Find where the given text appears and provide that cell's center as [x, y] coordinate. 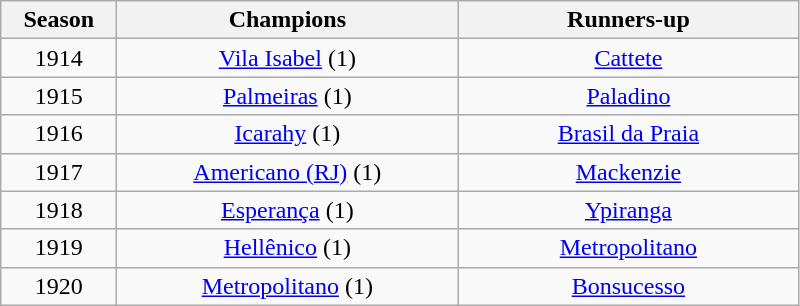
Hellênico (1) [288, 248]
Champions [288, 20]
Metropolitano (1) [288, 286]
Bonsucesso [628, 286]
1918 [59, 210]
Icarahy (1) [288, 134]
Ypiranga [628, 210]
1919 [59, 248]
Runners-up [628, 20]
1914 [59, 58]
1920 [59, 286]
1916 [59, 134]
Metropolitano [628, 248]
Palmeiras (1) [288, 96]
Brasil da Praia [628, 134]
Esperança (1) [288, 210]
Cattete [628, 58]
Mackenzie [628, 172]
1915 [59, 96]
Vila Isabel (1) [288, 58]
Paladino [628, 96]
Americano (RJ) (1) [288, 172]
Season [59, 20]
1917 [59, 172]
